Scan for the cell matching the given text and deliver its [X, Y] coordinate at center. 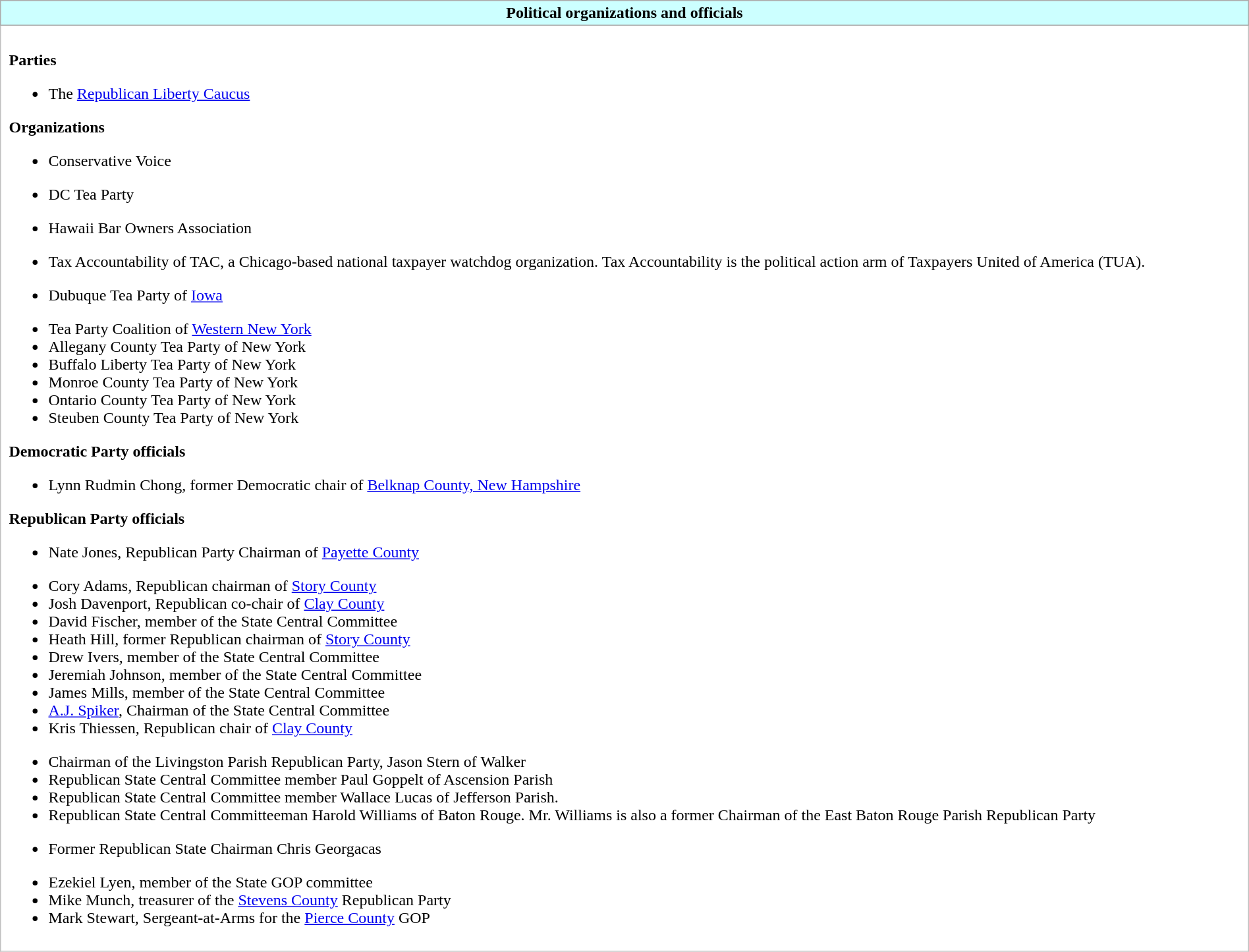
Political organizations and officials [624, 13]
